Provide the [X, Y] coordinate of the cell's center where the given text is located.  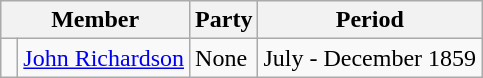
Party [224, 20]
Member [96, 20]
July - December 1859 [370, 58]
Period [370, 20]
None [224, 58]
John Richardson [104, 58]
